Locate the cell with the specified text and output its [x, y] center coordinate. 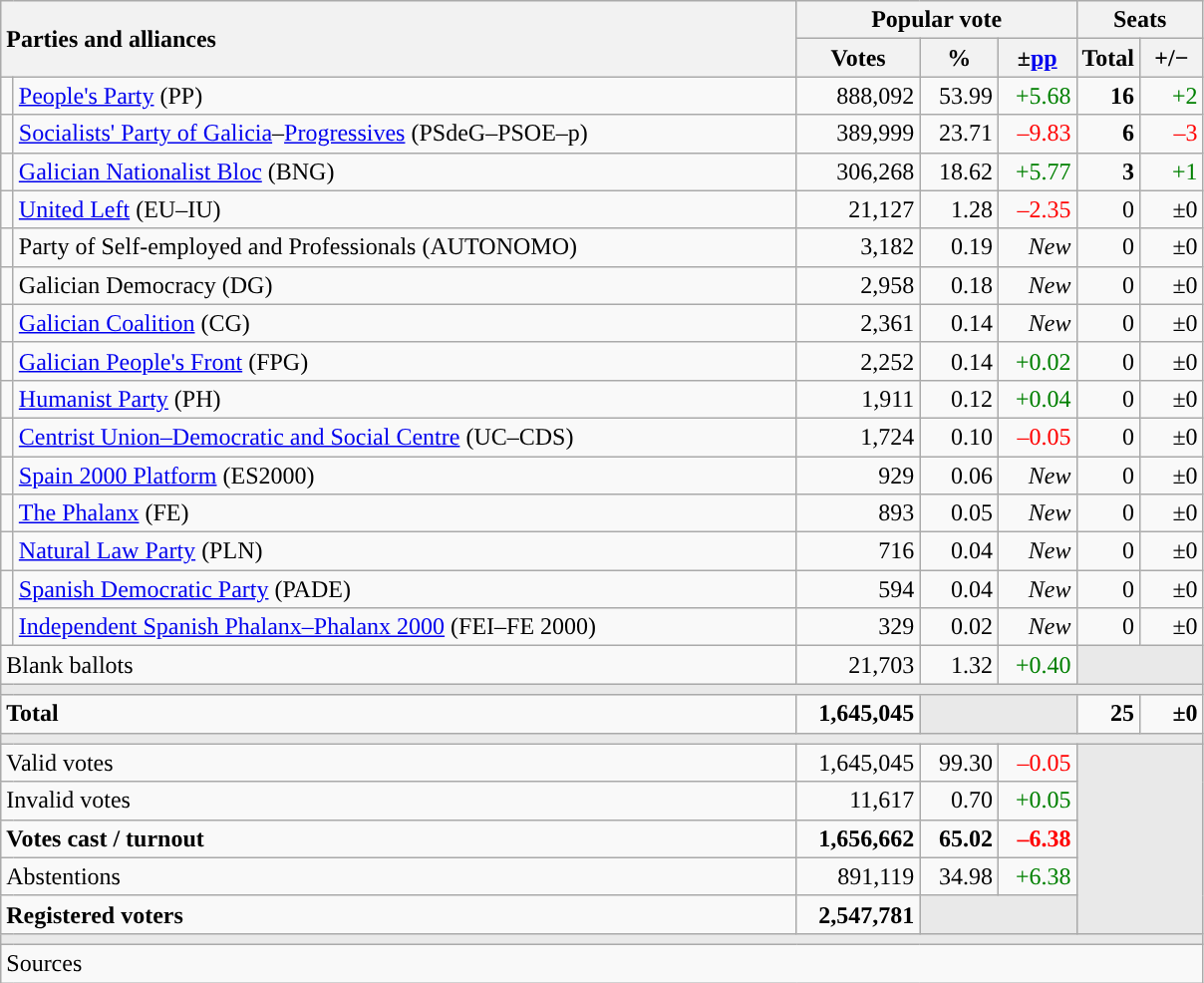
65.02 [959, 838]
Registered voters [399, 914]
+5.68 [1037, 96]
23.71 [959, 134]
0.70 [959, 801]
+/− [1172, 58]
25 [1108, 714]
Valid votes [399, 763]
0.05 [959, 513]
18.62 [959, 171]
1,911 [858, 399]
1,656,662 [858, 838]
Centrist Union–Democratic and Social Centre (UC–CDS) [405, 437]
The Phalanx (FE) [405, 513]
–3 [1172, 134]
329 [858, 627]
+2 [1172, 96]
Galician Democracy (DG) [405, 285]
Invalid votes [399, 801]
0.06 [959, 476]
3,182 [858, 247]
21,703 [858, 665]
Natural Law Party (PLN) [405, 551]
Sources [602, 963]
21,127 [858, 209]
11,617 [858, 801]
±pp [1037, 58]
+0.05 [1037, 801]
% [959, 58]
Socialists' Party of Galicia–Progressives (PSdeG–PSOE–p) [405, 134]
53.99 [959, 96]
People's Party (PP) [405, 96]
Seats [1140, 20]
–9.83 [1037, 134]
594 [858, 589]
+5.77 [1037, 171]
Humanist Party (PH) [405, 399]
+0.04 [1037, 399]
Spanish Democratic Party (PADE) [405, 589]
+1 [1172, 171]
888,092 [858, 96]
389,999 [858, 134]
–2.35 [1037, 209]
+0.40 [1037, 665]
Blank ballots [399, 665]
929 [858, 476]
0.10 [959, 437]
99.30 [959, 763]
United Left (EU–IU) [405, 209]
2,958 [858, 285]
1,724 [858, 437]
0.12 [959, 399]
3 [1108, 171]
Popular vote [937, 20]
Votes [858, 58]
306,268 [858, 171]
0.18 [959, 285]
2,547,781 [858, 914]
–6.38 [1037, 838]
893 [858, 513]
Galician Nationalist Bloc (BNG) [405, 171]
Galician People's Front (FPG) [405, 361]
+0.02 [1037, 361]
16 [1108, 96]
Spain 2000 Platform (ES2000) [405, 476]
2,361 [858, 323]
Votes cast / turnout [399, 838]
Parties and alliances [399, 39]
Abstentions [399, 876]
6 [1108, 134]
Party of Self-employed and Professionals (AUTONOMO) [405, 247]
+6.38 [1037, 876]
0.19 [959, 247]
716 [858, 551]
0.02 [959, 627]
Galician Coalition (CG) [405, 323]
1.28 [959, 209]
891,119 [858, 876]
Independent Spanish Phalanx–Phalanx 2000 (FEI–FE 2000) [405, 627]
2,252 [858, 361]
34.98 [959, 876]
1.32 [959, 665]
